Return (x, y) of the center of cell containing provided text 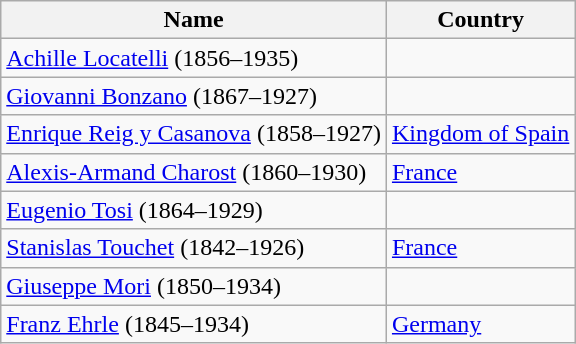
Enrique Reig y Casanova (1858–1927) (194, 134)
Germany (480, 324)
Achille Locatelli (1856–1935) (194, 58)
Giuseppe Mori (1850–1934) (194, 286)
Name (194, 20)
Kingdom of Spain (480, 134)
Eugenio Tosi (1864–1929) (194, 210)
Stanislas Touchet (1842–1926) (194, 248)
Country (480, 20)
Alexis-Armand Charost (1860–1930) (194, 172)
Giovanni Bonzano (1867–1927) (194, 96)
Franz Ehrle (1845–1934) (194, 324)
